Output the (x, y) coordinate of the center of the cell containing the given text.  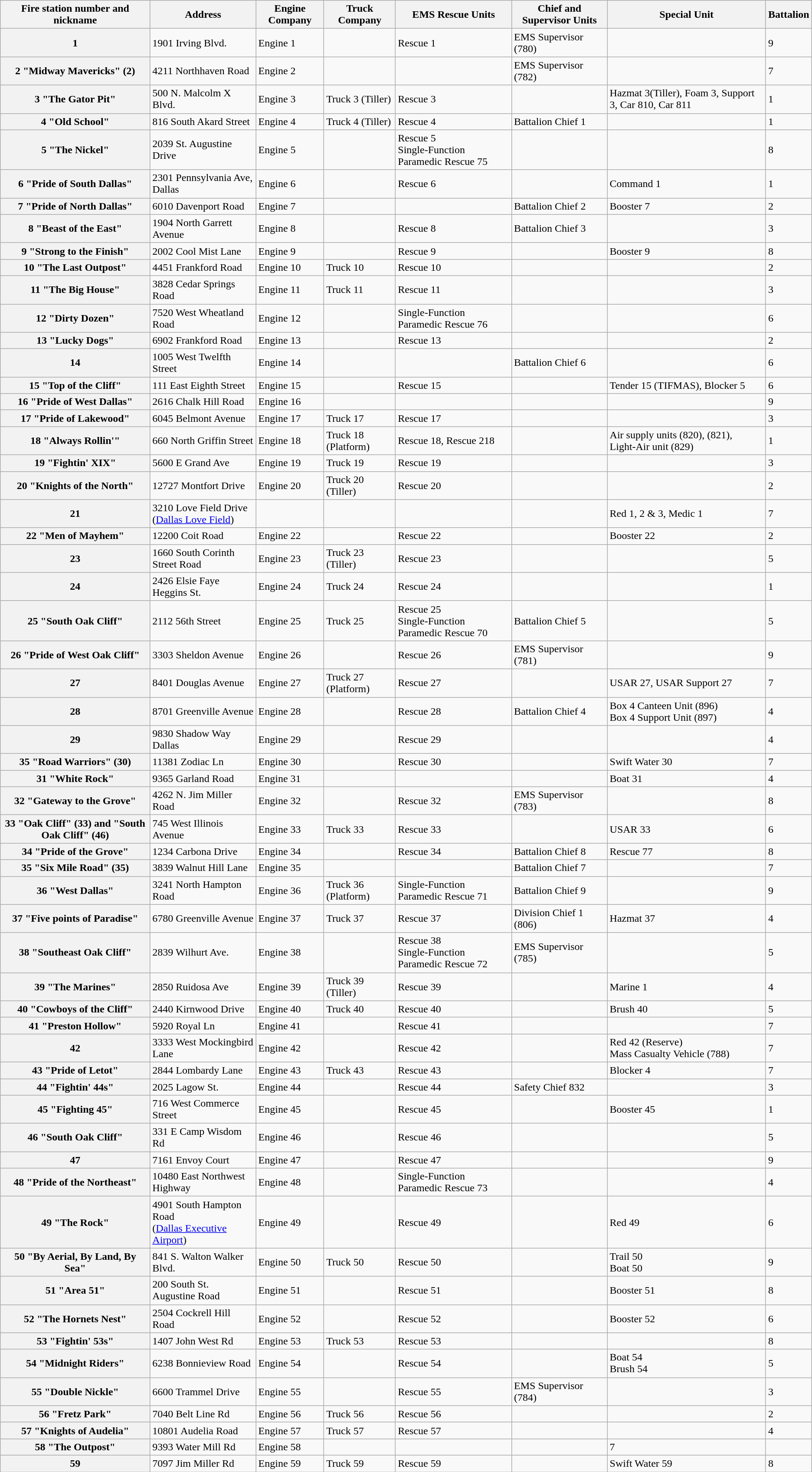
47 (75, 1160)
Single-Function Paramedic Rescue 76 (454, 318)
5600 E Grand Ave (203, 463)
Engine 3 (290, 99)
Rescue 59 (454, 1463)
Truck 20 (Tiller) (360, 485)
Rescue 15 (454, 385)
35 "Road Warriors" (30) (75, 762)
Engine 42 (290, 1048)
Truck 57 (360, 1430)
26 "Pride of West Oak Cliff" (75, 654)
6238 Bonnieview Road (203, 1364)
Engine 50 (290, 1262)
Engine 32 (290, 801)
200 South St. Augustine Road (203, 1291)
3210 Love Field Drive(Dallas Love Field) (203, 514)
42 (75, 1048)
4 "Old School" (75, 122)
27 (75, 683)
Engine Company (290, 15)
Truck 40 (360, 1009)
2112 56th Street (203, 621)
2504 Cockrell Hill Road (203, 1318)
Truck 50 (360, 1262)
Truck 39 (Tiller) (360, 987)
Rescue 34 (454, 851)
Rescue 9 (454, 251)
Red 1, 2 & 3, Medic 1 (686, 514)
7040 Belt Line Rd (203, 1414)
Engine 47 (290, 1160)
37 "Five points of Paradise" (75, 918)
USAR 27, USAR Support 27 (686, 683)
14 (75, 363)
Rescue 24 (454, 587)
6780 Greenville Avenue (203, 918)
2839 Wilhurt Ave. (203, 953)
41 "Preston Hollow" (75, 1025)
6 "Pride of South Dallas" (75, 184)
Truck 59 (360, 1463)
Rescue 5Single-Function Paramedic Rescue 75 (454, 150)
Engine 31 (290, 779)
Engine 18 (290, 441)
2850 Ruidosa Ave (203, 987)
Rescue 18, Rescue 218 (454, 441)
Rescue 27 (454, 683)
Booster 45 (686, 1109)
2440 Kirnwood Drive (203, 1009)
Hazmat 3(Tiller), Foam 3, Support 3, Car 810, Car 811 (686, 99)
31 "White Rock" (75, 779)
7 "Pride of North Dallas" (75, 206)
3303 Sheldon Avenue (203, 654)
Engine 45 (290, 1109)
3839 Walnut Hill Lane (203, 868)
40 "Cowboys of the Cliff" (75, 1009)
Truck 23 (Tiller) (360, 558)
Rescue 47 (454, 1160)
Rescue 39 (454, 987)
Engine 36 (290, 890)
Booster 22 (686, 536)
Engine 27 (290, 683)
50 "By Aerial, By Land, By Sea" (75, 1262)
1407 John West Rd (203, 1341)
Engine 59 (290, 1463)
716 West Commerce Street (203, 1109)
24 (75, 587)
816 South Akard Street (203, 122)
Rescue 51 (454, 1291)
Truck 3 (Tiller) (360, 99)
1904 North Garrett Avenue (203, 228)
EMS Supervisor (785) (560, 953)
54 "Midnight Riders" (75, 1364)
EMS Supervisor (780) (560, 43)
Engine 4 (290, 122)
Engine 29 (290, 739)
Engine 49 (290, 1222)
Engine 9 (290, 251)
7161 Envoy Court (203, 1160)
Swift Water 59 (686, 1463)
8701 Greenville Avenue (203, 711)
Engine 12 (290, 318)
Engine 19 (290, 463)
Rescue 32 (454, 801)
Engine 35 (290, 868)
Rescue 45 (454, 1109)
Rescue 6 (454, 184)
745 West Illinois Avenue (203, 829)
Rescue 41 (454, 1025)
Rescue 54 (454, 1364)
Engine 22 (290, 536)
Rescue 29 (454, 739)
USAR 33 (686, 829)
EMS Supervisor (781) (560, 654)
Rescue 23 (454, 558)
12 "Dirty Dozen" (75, 318)
2039 St. Augustine Drive (203, 150)
Chief and Supervisor Units (560, 15)
44 "Fightin' 44s" (75, 1087)
12200 Coit Road (203, 536)
Battalion Chief 1 (560, 122)
4901 South Hampton Road(Dallas Executive Airport) (203, 1222)
Truck 25 (360, 621)
3828 Cedar Springs Road (203, 290)
Hazmat 37 (686, 918)
Battalion Chief 8 (560, 851)
11 "The Big House" (75, 290)
Rescue 42 (454, 1048)
Truck 37 (360, 918)
20 "Knights of the North" (75, 485)
Rescue 44 (454, 1087)
Truck 36 (Platform) (360, 890)
Rescue 3 (454, 99)
10 "The Last Outpost" (75, 267)
1005 West Twelfth Street (203, 363)
9365 Garland Road (203, 779)
46 "South Oak Cliff" (75, 1138)
Engine 11 (290, 290)
2 "Midway Mavericks" (2) (75, 71)
EMS Supervisor (783) (560, 801)
Engine 26 (290, 654)
Engine 48 (290, 1182)
49 "The Rock" (75, 1222)
Engine 8 (290, 228)
Rescue 52 (454, 1318)
11381 Zodiac Ln (203, 762)
Truck 18 (Platform) (360, 441)
660 North Griffin Street (203, 441)
EMS Rescue Units (454, 15)
Rescue 28 (454, 711)
Booster 9 (686, 251)
Engine 16 (290, 402)
Brush 40 (686, 1009)
Rescue 19 (454, 463)
2002 Cool Mist Lane (203, 251)
Engine 7 (290, 206)
Booster 52 (686, 1318)
8401 Douglas Avenue (203, 683)
Red 49 (686, 1222)
Engine 51 (290, 1291)
Rescue 53 (454, 1341)
Truck 56 (360, 1414)
2301 Pennsylvania Ave, Dallas (203, 184)
Engine 54 (290, 1364)
17 "Pride of Lakewood" (75, 418)
25 "South Oak Cliff" (75, 621)
1234 Carbona Drive (203, 851)
10801 Audelia Road (203, 1430)
Rescue 77 (686, 851)
Engine 17 (290, 418)
2426 Elsie Faye Heggins St. (203, 587)
45 "Fighting 45" (75, 1109)
Battalion Chief 2 (560, 206)
33 "Oak Cliff" (33) and "South Oak Cliff" (46) (75, 829)
Engine 39 (290, 987)
Single-Function Paramedic Rescue 73 (454, 1182)
Engine 46 (290, 1138)
Engine 53 (290, 1341)
Engine 23 (290, 558)
Rescue 22 (454, 536)
Engine 57 (290, 1430)
Battalion (789, 15)
Battalion Chief 4 (560, 711)
Rescue 17 (454, 418)
Battalion Chief 6 (560, 363)
Rescue 38Single-Function Paramedic Rescue 72 (454, 953)
Truck 24 (360, 587)
6010 Davenport Road (203, 206)
38 "Southeast Oak Cliff" (75, 953)
Division Chief 1 (806) (560, 918)
57 "Knights of Audelia" (75, 1430)
10480 East Northwest Highway (203, 1182)
Rescue 1 (454, 43)
53 "Fightin' 53s" (75, 1341)
4211 Northhaven Road (203, 71)
Rescue 30 (454, 762)
16 "Pride of West Dallas" (75, 402)
Rescue 43 (454, 1070)
21 (75, 514)
331 E Camp Wisdom Rd (203, 1138)
9393 Water Mill Rd (203, 1447)
2844 Lombardy Lane (203, 1070)
Swift Water 30 (686, 762)
111 East Eighth Street (203, 385)
2616 Chalk Hill Road (203, 402)
6045 Belmont Avenue (203, 418)
1660 South Corinth Street Road (203, 558)
Address (203, 15)
9830 Shadow Way Dallas (203, 739)
48 "Pride of the Northeast" (75, 1182)
Command 1 (686, 184)
Battalion Chief 5 (560, 621)
Rescue 26 (454, 654)
Booster 7 (686, 206)
Truck 43 (360, 1070)
Tender 15 (TIFMAS), Blocker 5 (686, 385)
1901 Irving Blvd. (203, 43)
EMS Supervisor (784) (560, 1391)
36 "West Dallas" (75, 890)
Truck 4 (Tiller) (360, 122)
Rescue 20 (454, 485)
8 "Beast of the East" (75, 228)
Truck 11 (360, 290)
Truck 53 (360, 1341)
Battalion Chief 9 (560, 890)
43 "Pride of Letot" (75, 1070)
Engine 5 (290, 150)
Engine 33 (290, 829)
4262 N. Jim Miller Road (203, 801)
Truck 17 (360, 418)
Rescue 57 (454, 1430)
35 "Six Mile Road" (35) (75, 868)
Boat 54Brush 54 (686, 1364)
5920 Royal Ln (203, 1025)
Rescue 55 (454, 1391)
Truck 27 (Platform) (360, 683)
Rescue 10 (454, 267)
Engine 20 (290, 485)
52 "The Hornets Nest" (75, 1318)
Single-Function Paramedic Rescue 71 (454, 890)
3 "The Gator Pit" (75, 99)
Special Unit (686, 15)
12727 Montfort Drive (203, 485)
Safety Chief 832 (560, 1087)
Engine 6 (290, 184)
19 "Fightin' XIX" (75, 463)
Engine 34 (290, 851)
EMS Supervisor (782) (560, 71)
Rescue 40 (454, 1009)
51 "Area 51" (75, 1291)
13 "Lucky Dogs" (75, 341)
Air supply units (820), (821),Light-Air unit (829) (686, 441)
Engine 37 (290, 918)
Engine 15 (290, 385)
Engine 14 (290, 363)
Engine 56 (290, 1414)
Engine 25 (290, 621)
Rescue 8 (454, 228)
Marine 1 (686, 987)
Rescue 25Single-Function Paramedic Rescue 70 (454, 621)
Truck 33 (360, 829)
Rescue 50 (454, 1262)
Rescue 49 (454, 1222)
56 "Fretz Park" (75, 1414)
28 (75, 711)
Blocker 4 (686, 1070)
Truck 10 (360, 267)
Battalion Chief 7 (560, 868)
6902 Frankford Road (203, 341)
500 N. Malcolm X Blvd. (203, 99)
4451 Frankford Road (203, 267)
Rescue 13 (454, 341)
Engine 44 (290, 1087)
Engine 10 (290, 267)
Trail 50Boat 50 (686, 1262)
7520 West Wheatland Road (203, 318)
Box 4 Canteen Unit (896)Box 4 Support Unit (897) (686, 711)
Battalion Chief 3 (560, 228)
Fire station number and nickname (75, 15)
Red 42 (Reserve)Mass Casualty Vehicle (788) (686, 1048)
841 S. Walton Walker Blvd. (203, 1262)
59 (75, 1463)
2025 Lagow St. (203, 1087)
23 (75, 558)
Rescue 11 (454, 290)
Engine 38 (290, 953)
Truck Company (360, 15)
18 "Always Rollin'" (75, 441)
Rescue 4 (454, 122)
Engine 40 (290, 1009)
Engine 58 (290, 1447)
29 (75, 739)
39 "The Marines" (75, 987)
Rescue 37 (454, 918)
Rescue 33 (454, 829)
3241 North Hampton Road (203, 890)
Engine 30 (290, 762)
Engine 2 (290, 71)
6600 Trammel Drive (203, 1391)
15 "Top of the Cliff" (75, 385)
Rescue 46 (454, 1138)
3333 West Mockingbird Lane (203, 1048)
32 "Gateway to the Grove" (75, 801)
Booster 51 (686, 1291)
Engine 41 (290, 1025)
7097 Jim Miller Rd (203, 1463)
Boat 31 (686, 779)
Engine 24 (290, 587)
Engine 13 (290, 341)
Engine 55 (290, 1391)
Engine 52 (290, 1318)
5 "The Nickel" (75, 150)
9 "Strong to the Finish" (75, 251)
Engine 28 (290, 711)
Rescue 56 (454, 1414)
Truck 19 (360, 463)
Engine 43 (290, 1070)
22 "Men of Mayhem" (75, 536)
55 "Double Nickle" (75, 1391)
34 "Pride of the Grove" (75, 851)
58 "The Outpost" (75, 1447)
Engine 1 (290, 43)
